Detect which cell encompasses the target text, then output its [X, Y] center coordinate. 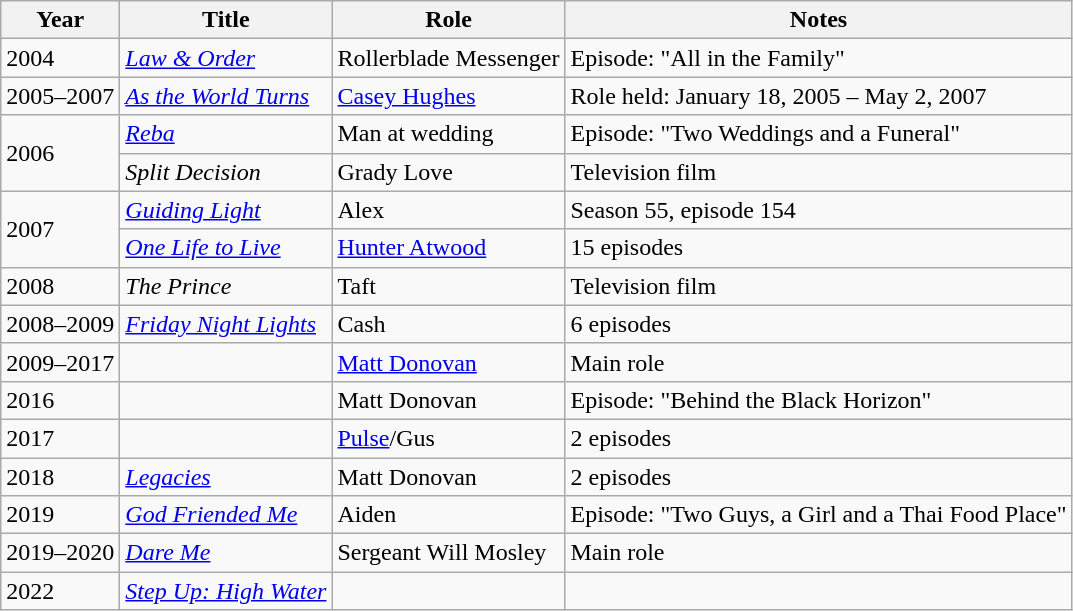
One Life to Live [226, 248]
Dare Me [226, 553]
Episode: "All in the Family" [818, 58]
Casey Hughes [448, 96]
2006 [60, 153]
Notes [818, 20]
Episode: "Two Weddings and a Funeral" [818, 134]
2008 [60, 286]
Title [226, 20]
Aiden [448, 515]
Split Decision [226, 172]
2018 [60, 477]
Hunter Atwood [448, 248]
Role [448, 20]
Step Up: High Water [226, 591]
As the World Turns [226, 96]
2016 [60, 400]
Season 55, episode 154 [818, 210]
2009–2017 [60, 362]
2019–2020 [60, 553]
Episode: "Behind the Black Horizon" [818, 400]
2007 [60, 229]
Friday Night Lights [226, 324]
Reba [226, 134]
2022 [60, 591]
Man at wedding [448, 134]
Guiding Light [226, 210]
2005–2007 [60, 96]
God Friended Me [226, 515]
Law & Order [226, 58]
Grady Love [448, 172]
6 episodes [818, 324]
2004 [60, 58]
2019 [60, 515]
Rollerblade Messenger [448, 58]
Year [60, 20]
Legacies [226, 477]
Cash [448, 324]
2008–2009 [60, 324]
Alex [448, 210]
15 episodes [818, 248]
The Prince [226, 286]
Sergeant Will Mosley [448, 553]
Episode: "Two Guys, a Girl and a Thai Food Place" [818, 515]
Taft [448, 286]
Role held: January 18, 2005 – May 2, 2007 [818, 96]
Pulse/Gus [448, 438]
2017 [60, 438]
